Extract the (x, y) coordinate from the center of the cell holding the provided text.  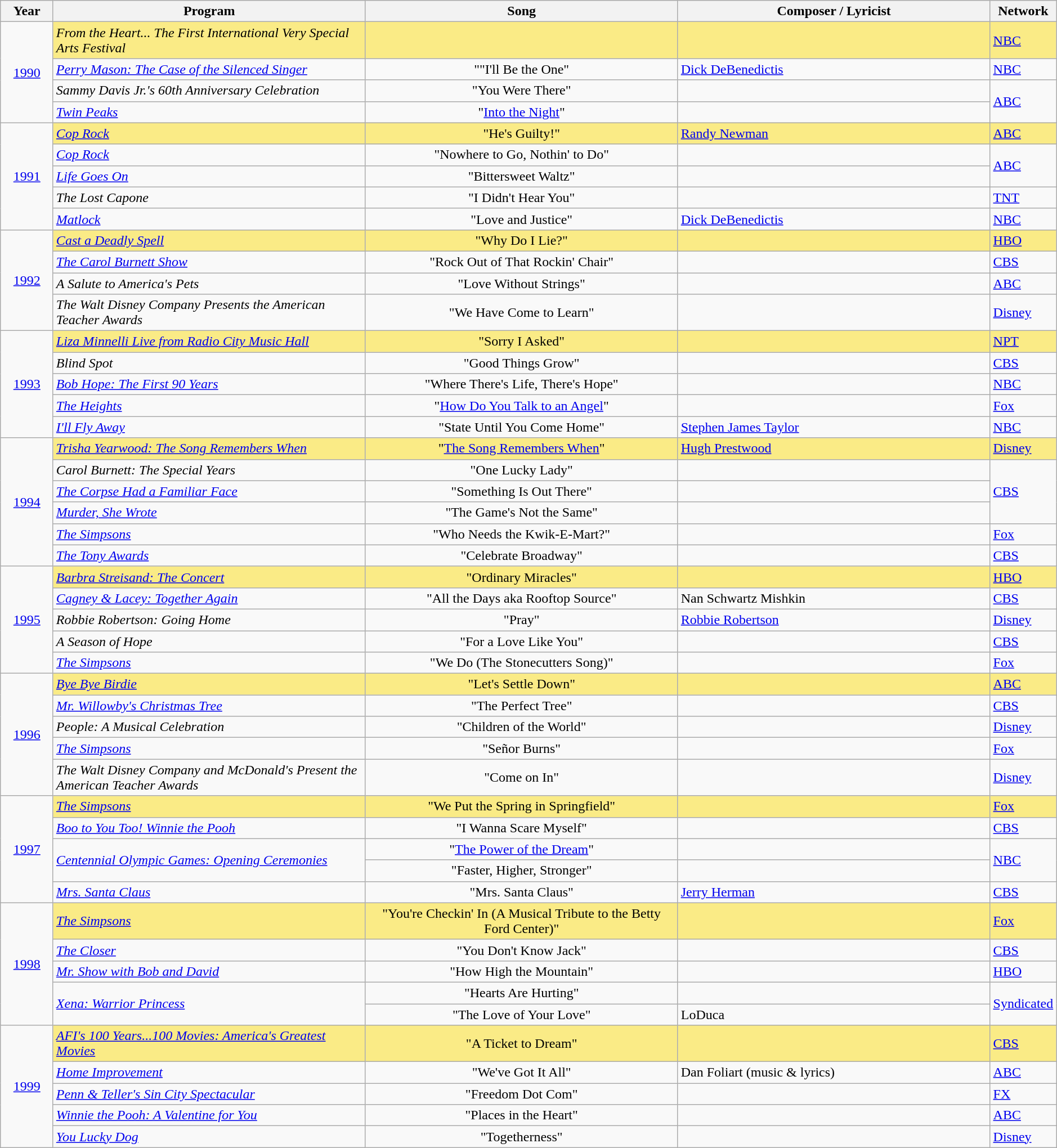
1997 (27, 849)
"I Wanna Scare Myself" (521, 828)
"Hearts Are Hurting" (521, 993)
1996 (27, 735)
"Señor Burns" (521, 748)
Centennial Olympic Games: Opening Ceremonies (209, 860)
"Places in the Heart" (521, 1115)
"Bittersweet Waltz" (521, 176)
Penn & Teller's Sin City Spectacular (209, 1094)
Mr. Willowby's Christmas Tree (209, 706)
"Good Things Grow" (521, 363)
The Walt Disney Company Presents the American Teacher Awards (209, 313)
"One Lucky Lady" (521, 470)
Nan Schwartz Mishkin (834, 598)
The Corpse Had a Familiar Face (209, 491)
The Closer (209, 950)
Program (209, 11)
"You Were There" (521, 91)
The Walt Disney Company and McDonald's Present the American Teacher Awards (209, 778)
You Lucky Dog (209, 1137)
"State Until You Come Home" (521, 427)
NPT (1023, 342)
Randy Newman (834, 133)
"Sorry I Asked" (521, 342)
"Children of the World" (521, 727)
Hugh Prestwood (834, 449)
I'll Fly Away (209, 427)
1993 (27, 384)
Barbra Streisand: The Concert (209, 577)
Blind Spot (209, 363)
"Let's Settle Down" (521, 684)
Composer / Lyricist (834, 11)
"We Have Come to Learn" (521, 313)
"How High the Mountain" (521, 971)
Dan Foliart (music & lyrics) (834, 1073)
Robbie Robertson: Going Home (209, 620)
"How Do You Talk to an Angel" (521, 406)
"Pray" (521, 620)
"Something Is Out There" (521, 491)
Liza Minnelli Live from Radio City Music Hall (209, 342)
Boo to You Too! Winnie the Pooh (209, 828)
1990 (27, 72)
"Ordinary Miracles" (521, 577)
Life Goes On (209, 176)
"Nowhere to Go, Nothin' to Do" (521, 155)
Carol Burnett: The Special Years (209, 470)
Cast a Deadly Spell (209, 240)
A Salute to America's Pets (209, 283)
The Tony Awards (209, 555)
Song (521, 11)
Matlock (209, 219)
"A Ticket to Dream" (521, 1043)
Home Improvement (209, 1073)
"Love Without Strings" (521, 283)
Trisha Yearwood: The Song Remembers When (209, 449)
A Season of Hope (209, 641)
"Rock Out of That Rockin' Chair" (521, 262)
1999 (27, 1086)
"All the Days aka Rooftop Source" (521, 598)
The Heights (209, 406)
TNT (1023, 198)
"The Love of Your Love" (521, 1015)
"You Don't Know Jack" (521, 950)
Robbie Robertson (834, 620)
"Mrs. Santa Claus" (521, 892)
"Togetherness" (521, 1137)
"We Do (The Stonecutters Song)" (521, 663)
"The Perfect Tree" (521, 706)
1991 (27, 176)
"Love and Justice" (521, 219)
"Who Needs the Kwik-E-Mart?" (521, 534)
1994 (27, 502)
"The Song Remembers When" (521, 449)
People: A Musical Celebration (209, 727)
Bob Hope: The First 90 Years (209, 384)
"He's Guilty!" (521, 133)
Twin Peaks (209, 112)
"Freedom Dot Com" (521, 1094)
From the Heart... The First International Very Special Arts Festival (209, 41)
1998 (27, 963)
Jerry Herman (834, 892)
1995 (27, 620)
Murder, She Wrote (209, 513)
Stephen James Taylor (834, 427)
"Into the Night" (521, 112)
Winnie the Pooh: A Valentine for You (209, 1115)
Syndicated (1023, 1003)
AFI's 100 Years...100 Movies: America's Greatest Movies (209, 1043)
""I'll Be the One" (521, 69)
"Why Do I Lie?" (521, 240)
Mr. Show with Bob and David (209, 971)
Xena: Warrior Princess (209, 1003)
LoDuca (834, 1015)
"For a Love Like You" (521, 641)
Network (1023, 11)
Cagney & Lacey: Together Again (209, 598)
"The Game's Not the Same" (521, 513)
"I Didn't Hear You" (521, 198)
"Where There's Life, There's Hope" (521, 384)
"Faster, Higher, Stronger" (521, 871)
"You're Checkin' In (A Musical Tribute to the Betty Ford Center)" (521, 921)
Bye Bye Birdie (209, 684)
Sammy Davis Jr.'s 60th Anniversary Celebration (209, 91)
Mrs. Santa Claus (209, 892)
1992 (27, 280)
Year (27, 11)
"Come on In" (521, 778)
The Carol Burnett Show (209, 262)
"The Power of the Dream" (521, 849)
"We've Got It All" (521, 1073)
"We Put the Spring in Springfield" (521, 806)
The Lost Capone (209, 198)
"Celebrate Broadway" (521, 555)
FX (1023, 1094)
Perry Mason: The Case of the Silenced Singer (209, 69)
